Determine the [X, Y] coordinate at the center of the cell enclosing the given text.  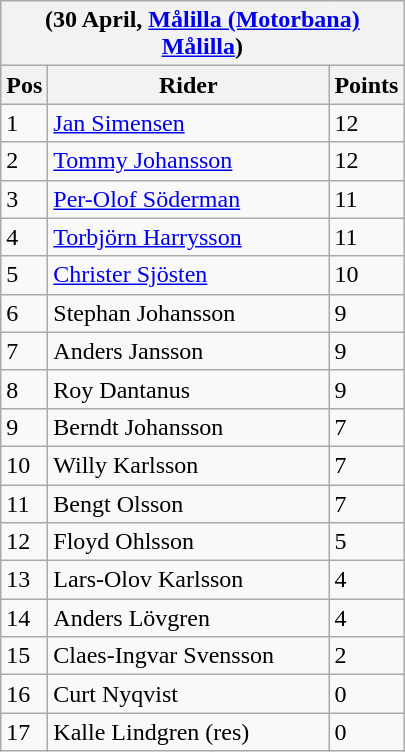
Claes-Ingvar Svensson [188, 656]
17 [24, 732]
Roy Dantanus [188, 389]
1 [24, 123]
Tommy Johansson [188, 161]
13 [24, 580]
Floyd Ohlsson [188, 542]
Points [366, 85]
Lars-Olov Karlsson [188, 580]
Bengt Olsson [188, 503]
Torbjörn Harrysson [188, 237]
6 [24, 313]
16 [24, 694]
Jan Simensen [188, 123]
3 [24, 199]
Rider [188, 85]
Pos [24, 85]
Christer Sjösten [188, 275]
Berndt Johansson [188, 427]
Per-Olof Söderman [188, 199]
14 [24, 618]
Willy Karlsson [188, 465]
Stephan Johansson [188, 313]
15 [24, 656]
Kalle Lindgren (res) [188, 732]
Anders Jansson [188, 351]
(30 April, Målilla (Motorbana)Målilla) [202, 34]
8 [24, 389]
Curt Nyqvist [188, 694]
Anders Lövgren [188, 618]
